Provide the (x, y) coordinate of the cell's center where the given text is located.  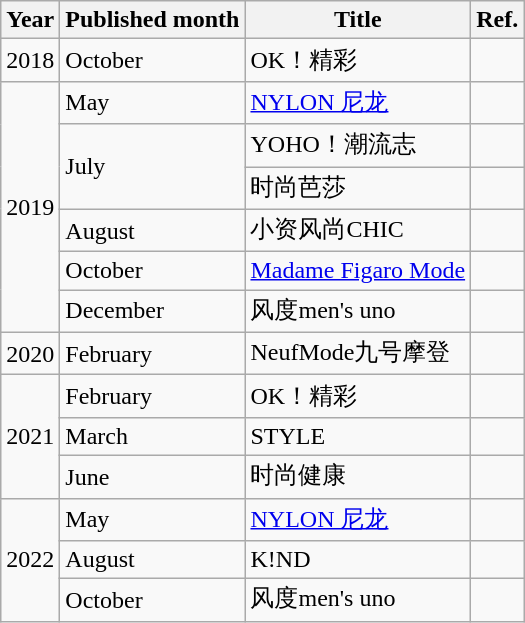
Year (30, 20)
2021 (30, 436)
NeufMode九号摩登 (358, 354)
K!ND (358, 560)
2018 (30, 60)
2020 (30, 354)
June (152, 476)
Published month (152, 20)
时尚芭莎 (358, 188)
March (152, 436)
2022 (30, 560)
STYLE (358, 436)
小资风尚CHIC (358, 230)
Madame Figaro Mode (358, 271)
2019 (30, 206)
July (152, 166)
December (152, 312)
YOHO！潮流志 (358, 146)
Ref. (498, 20)
时尚健康 (358, 476)
Title (358, 20)
